Scan for the cell matching the given text and deliver its [x, y] coordinate at center. 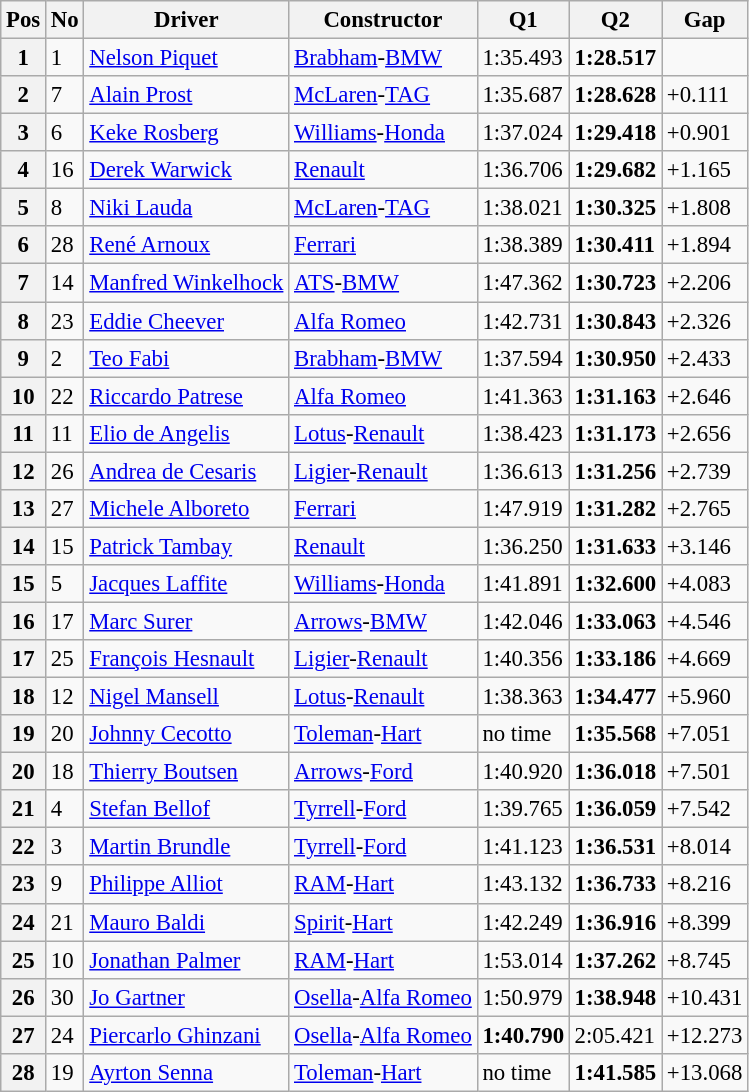
1:37.024 [523, 133]
Teo Fabi [186, 358]
+2.433 [705, 358]
+4.669 [705, 659]
1:38.363 [523, 697]
Pos [24, 20]
1:31.163 [615, 396]
+4.083 [705, 584]
1:47.362 [523, 283]
1:33.063 [615, 621]
Jo Gartner [186, 997]
+2.656 [705, 433]
Marc Surer [186, 621]
+8.014 [705, 847]
Elio de Angelis [186, 433]
+4.546 [705, 621]
1:36.733 [615, 885]
1:38.948 [615, 997]
2:05.421 [615, 1035]
+2.206 [705, 283]
1:29.682 [615, 170]
Andrea de Cesaris [186, 471]
+10.431 [705, 997]
+7.542 [705, 809]
+7.051 [705, 734]
Philippe Alliot [186, 885]
Spirit-Hart [383, 922]
1:31.256 [615, 471]
+1.808 [705, 208]
1:39.765 [523, 809]
1:34.477 [615, 697]
Arrows-Ford [383, 772]
+2.765 [705, 509]
1:35.493 [523, 58]
Stefan Bellof [186, 809]
1:35.568 [615, 734]
1:42.046 [523, 621]
René Arnoux [186, 245]
+2.646 [705, 396]
Ayrton Senna [186, 1073]
1:36.916 [615, 922]
Alain Prost [186, 95]
1:35.687 [523, 95]
Manfred Winkelhock [186, 283]
1:36.531 [615, 847]
1:40.790 [523, 1035]
ATS-BMW [383, 283]
1:37.262 [615, 960]
1:31.173 [615, 433]
1:41.123 [523, 847]
+2.326 [705, 321]
1:36.706 [523, 170]
1:30.950 [615, 358]
1:38.423 [523, 433]
1:30.411 [615, 245]
1:32.600 [615, 584]
Driver [186, 20]
1:47.919 [523, 509]
Jacques Laffite [186, 584]
+12.273 [705, 1035]
1:42.731 [523, 321]
1:38.021 [523, 208]
Michele Alboreto [186, 509]
Niki Lauda [186, 208]
Q2 [615, 20]
No [65, 20]
1:37.594 [523, 358]
1:41.585 [615, 1073]
1:31.282 [615, 509]
1:41.891 [523, 584]
1:29.418 [615, 133]
1:30.723 [615, 283]
13 [24, 509]
+8.399 [705, 922]
1:30.843 [615, 321]
1:41.363 [523, 396]
Constructor [383, 20]
Mauro Baldi [186, 922]
+8.745 [705, 960]
Nelson Piquet [186, 58]
1:31.633 [615, 546]
+1.165 [705, 170]
Arrows-BMW [383, 621]
1:40.920 [523, 772]
1:50.979 [523, 997]
Jonathan Palmer [186, 960]
Derek Warwick [186, 170]
Piercarlo Ghinzani [186, 1035]
1:38.389 [523, 245]
1:43.132 [523, 885]
1:40.356 [523, 659]
Thierry Boutsen [186, 772]
+5.960 [705, 697]
1:36.250 [523, 546]
+1.894 [705, 245]
+13.068 [705, 1073]
1:36.018 [615, 772]
1:53.014 [523, 960]
Q1 [523, 20]
1:30.325 [615, 208]
30 [65, 997]
François Hesnault [186, 659]
1:36.059 [615, 809]
1:36.613 [523, 471]
1:42.249 [523, 922]
Eddie Cheever [186, 321]
1:28.517 [615, 58]
+0.901 [705, 133]
1:28.628 [615, 95]
Keke Rosberg [186, 133]
Patrick Tambay [186, 546]
+2.739 [705, 471]
Gap [705, 20]
Riccardo Patrese [186, 396]
+3.146 [705, 546]
Nigel Mansell [186, 697]
+7.501 [705, 772]
Martin Brundle [186, 847]
Johnny Cecotto [186, 734]
+0.111 [705, 95]
+8.216 [705, 885]
1:33.186 [615, 659]
